Extract the (X, Y) coordinate from the center of the cell holding the provided text.  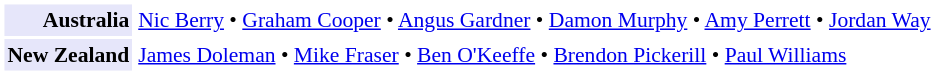
Australia (68, 20)
Nic Berry • Graham Cooper • Angus Gardner • Damon Murphy • Amy Perrett • Jordan Way (534, 20)
James Doleman • Mike Fraser • Ben O'Keeffe • Brendon Pickerill • Paul Williams (534, 55)
New Zealand (68, 55)
